Provide the (X, Y) coordinate of the cell's center where the given text is located.  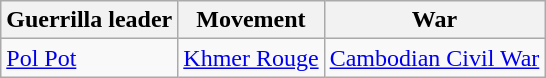
War (434, 20)
Movement (251, 20)
Khmer Rouge (251, 58)
Guerrilla leader (90, 20)
Pol Pot (90, 58)
Cambodian Civil War (434, 58)
